For the text-containing cell, return its midpoint in (X, Y) coordinate format. 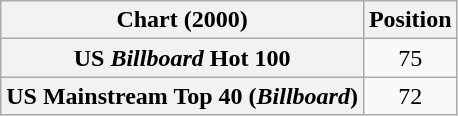
US Billboard Hot 100 (182, 58)
75 (410, 58)
US Mainstream Top 40 (Billboard) (182, 96)
Chart (2000) (182, 20)
Position (410, 20)
72 (410, 96)
